Return the (x, y) coordinate for the center point of the cell that contains the specified text.  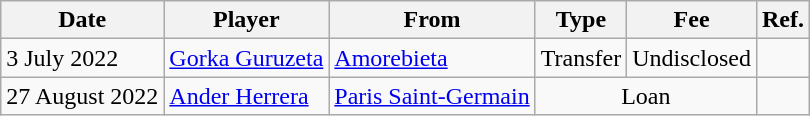
Loan (646, 96)
From (432, 20)
3 July 2022 (82, 58)
Transfer (581, 58)
Undisclosed (692, 58)
Gorka Guruzeta (246, 58)
Ref. (782, 20)
Date (82, 20)
Ander Herrera (246, 96)
Paris Saint-Germain (432, 96)
Type (581, 20)
Player (246, 20)
27 August 2022 (82, 96)
Fee (692, 20)
Amorebieta (432, 58)
